From the cell containing the given text, extract its center point as [x, y] coordinate. 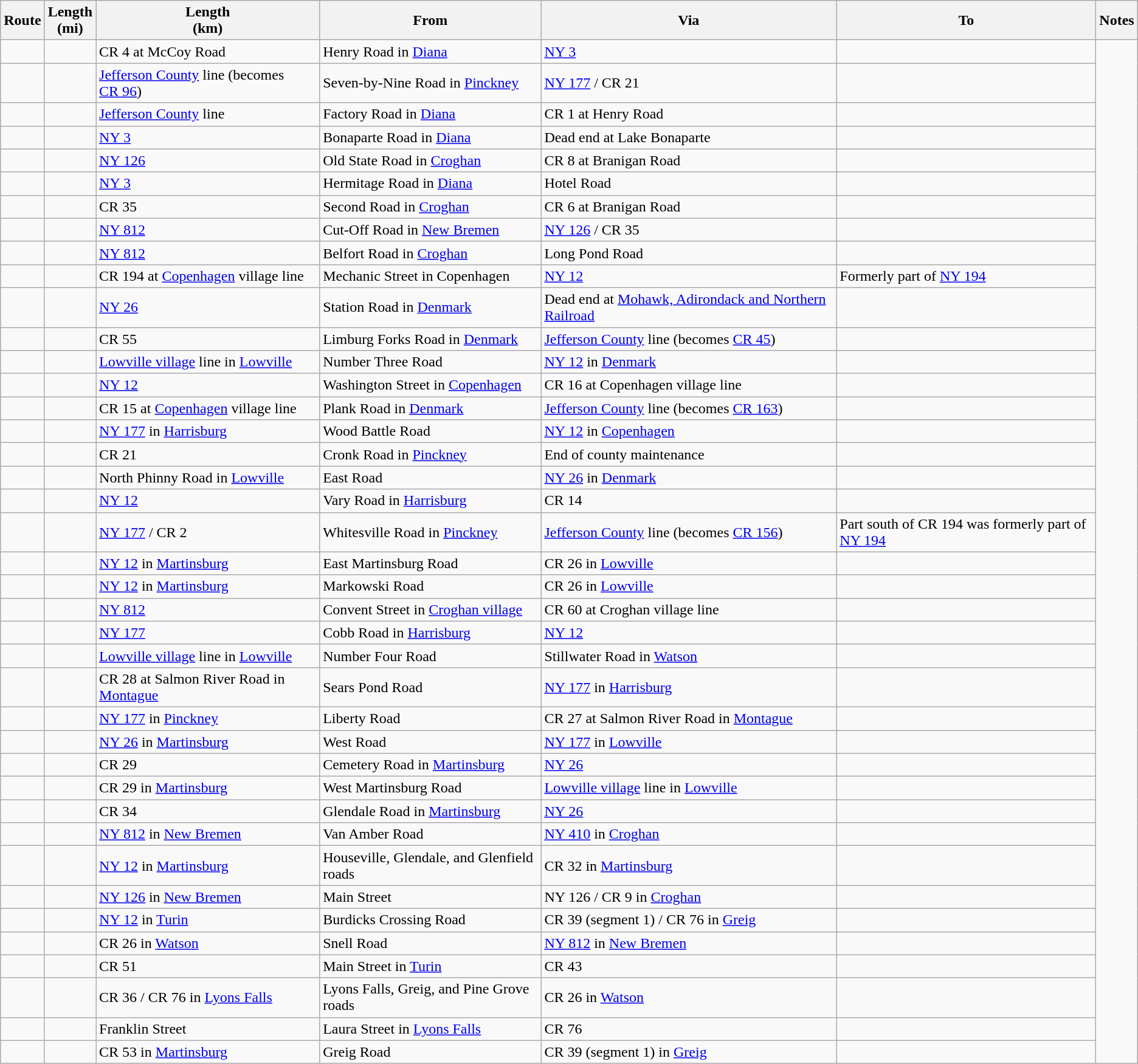
CR 53 in Martinsburg [208, 1052]
Seven-by-Nine Road in Pinckney [430, 83]
From [430, 21]
West Road [430, 742]
CR 39 (segment 1) / CR 76 in Greig [689, 920]
Formerly part of NY 194 [967, 276]
NY 26 in Martinsburg [208, 742]
CR 35 [208, 207]
East Road [430, 478]
CR 39 (segment 1) in Greig [689, 1052]
NY 12 in Copenhagen [689, 431]
Glendale Road in Martinsburg [430, 811]
NY 126 / CR 9 in Croghan [689, 897]
Cobb Road in Harrisburg [430, 633]
NY 126 in New Bremen [208, 897]
CR 29 [208, 765]
CR 8 at Branigan Road [689, 160]
Length(km) [208, 21]
Hotel Road [689, 184]
Henry Road in Diana [430, 52]
NY 177 in Pinckney [208, 718]
Notes [1117, 21]
CR 21 [208, 455]
Snell Road [430, 943]
Wood Battle Road [430, 431]
Belfort Road in Croghan [430, 253]
CR 51 [208, 966]
Limburg Forks Road in Denmark [430, 338]
Jefferson County line (becomes CR 96) [208, 83]
Stillwater Road in Watson [689, 656]
CR 76 [689, 1029]
NY 126 [208, 160]
Number Four Road [430, 656]
CR 194 at Copenhagen village line [208, 276]
CR 15 at Copenhagen village line [208, 408]
Greig Road [430, 1052]
NY 12 in Denmark [689, 362]
CR 1 at Henry Road [689, 114]
CR 36 / CR 76 in Lyons Falls [208, 998]
Dead end at Lake Bonaparte [689, 137]
CR 14 [689, 501]
To [967, 21]
CR 28 at Salmon River Road in Montague [208, 687]
Convent Street in Croghan village [430, 609]
CR 6 at Branigan Road [689, 207]
NY 26 in Denmark [689, 478]
NY 410 in Croghan [689, 834]
NY 126 / CR 35 [689, 230]
Length(mi) [70, 21]
CR 4 at McCoy Road [208, 52]
West Martinsburg Road [430, 788]
Mechanic Street in Copenhagen [430, 276]
Second Road in Croghan [430, 207]
End of county maintenance [689, 455]
NY 177 / CR 2 [208, 532]
Liberty Road [430, 718]
CR 29 in Martinsburg [208, 788]
Dead end at Mohawk, Adirondack and Northern Railroad [689, 307]
Washington Street in Copenhagen [430, 385]
CR 55 [208, 338]
Part south of CR 194 was formerly part of NY 194 [967, 532]
Houseville, Glendale, and Glenfield roads [430, 865]
NY 177 [208, 633]
Plank Road in Denmark [430, 408]
North Phinny Road in Lowville [208, 478]
CR 60 at Croghan village line [689, 609]
NY 12 in Turin [208, 920]
Cemetery Road in Martinsburg [430, 765]
Old State Road in Croghan [430, 160]
Laura Street in Lyons Falls [430, 1029]
Route [22, 21]
Sears Pond Road [430, 687]
Long Pond Road [689, 253]
Cronk Road in Pinckney [430, 455]
CR 27 at Salmon River Road in Montague [689, 718]
Vary Road in Harrisburg [430, 501]
Lyons Falls, Greig, and Pine Grove roads [430, 998]
Via [689, 21]
CR 34 [208, 811]
Jefferson County line (becomes CR 163) [689, 408]
Station Road in Denmark [430, 307]
Factory Road in Diana [430, 114]
Burdicks Crossing Road [430, 920]
Number Three Road [430, 362]
Van Amber Road [430, 834]
Bonaparte Road in Diana [430, 137]
Jefferson County line [208, 114]
NY 177 in Lowville [689, 742]
NY 177 / CR 21 [689, 83]
Markowski Road [430, 586]
Franklin Street [208, 1029]
Hermitage Road in Diana [430, 184]
CR 43 [689, 966]
Main Street [430, 897]
CR 32 in Martinsburg [689, 865]
Cut-Off Road in New Bremen [430, 230]
Main Street in Turin [430, 966]
Jefferson County line (becomes CR 45) [689, 338]
East Martinsburg Road [430, 563]
Jefferson County line (becomes CR 156) [689, 532]
CR 16 at Copenhagen village line [689, 385]
Whitesville Road in Pinckney [430, 532]
